Determine the (x, y) coordinate at the center of the cell enclosing the given text.  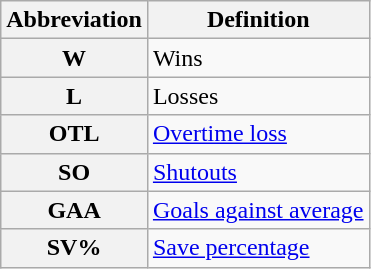
Losses (258, 96)
Abbreviation (74, 20)
GAA (74, 210)
Overtime loss (258, 134)
Wins (258, 58)
Save percentage (258, 248)
SV% (74, 248)
Shutouts (258, 172)
Goals against average (258, 210)
W (74, 58)
SO (74, 172)
L (74, 96)
OTL (74, 134)
Definition (258, 20)
